Find where the given text appears and provide that cell's center as (X, Y) coordinate. 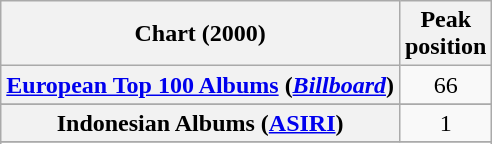
1 (445, 123)
Peakposition (445, 34)
Indonesian Albums (ASIRI) (200, 123)
66 (445, 85)
Chart (2000) (200, 34)
European Top 100 Albums (Billboard) (200, 85)
